Output the (X, Y) coordinate of the center of the cell containing the given text.  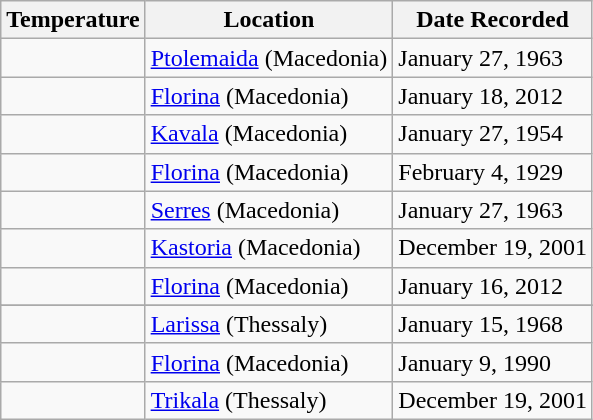
February 4, 1929 (493, 172)
January 27, 1954 (493, 134)
Trikala (Thessaly) (269, 400)
Date Recorded (493, 20)
January 15, 1968 (493, 324)
Serres (Macedonia) (269, 210)
Ptolemaida (Macedonia) (269, 58)
Kastoria (Macedonia) (269, 248)
Kavala (Macedonia) (269, 134)
January 18, 2012 (493, 96)
Larissa (Thessaly) (269, 324)
January 16, 2012 (493, 286)
Location (269, 20)
January 9, 1990 (493, 362)
Temperature (73, 20)
